Extract the (X, Y) coordinate from the center of the cell holding the provided text.  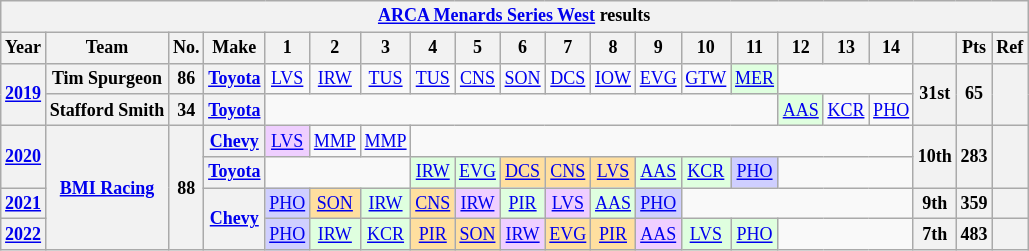
3 (386, 48)
12 (800, 48)
34 (186, 110)
9 (658, 48)
7 (568, 48)
Make (234, 48)
359 (974, 204)
11 (755, 48)
2019 (24, 94)
ARCA Menards Series West results (514, 16)
1 (288, 48)
483 (974, 234)
Ref (1010, 48)
MER (755, 78)
BMI Racing (106, 188)
9th (934, 204)
2021 (24, 204)
Team (106, 48)
8 (614, 48)
283 (974, 156)
2020 (24, 156)
10 (706, 48)
65 (974, 94)
86 (186, 78)
14 (892, 48)
2 (336, 48)
7th (934, 234)
4 (433, 48)
Year (24, 48)
6 (522, 48)
Tim Spurgeon (106, 78)
No. (186, 48)
Stafford Smith (106, 110)
13 (846, 48)
10th (934, 156)
IOW (614, 78)
GTW (706, 78)
88 (186, 188)
5 (478, 48)
2022 (24, 234)
31st (934, 94)
Pts (974, 48)
